Scan for the cell matching the given text and deliver its [x, y] coordinate at center. 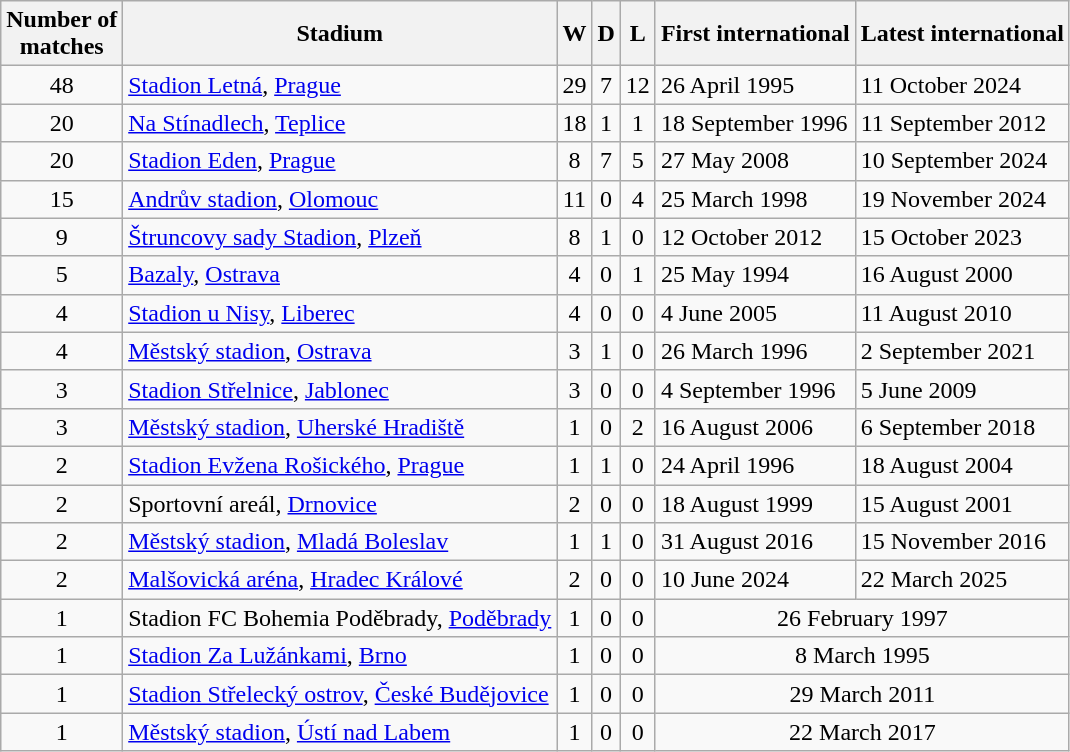
L [638, 34]
Městský stadion, Uherské Hradiště [340, 427]
4 September 1996 [755, 389]
26 February 1997 [862, 618]
Stadion Evžena Rošického, Prague [340, 465]
8 March 1995 [862, 656]
10 September 2024 [962, 161]
6 September 2018 [962, 427]
11 August 2010 [962, 313]
12 October 2012 [755, 237]
24 April 1996 [755, 465]
18 September 1996 [755, 123]
18 August 2004 [962, 465]
4 June 2005 [755, 313]
11 [574, 199]
Na Stínadlech, Teplice [340, 123]
29 March 2011 [862, 694]
Stadion Střelecký ostrov, České Budějovice [340, 694]
48 [62, 85]
18 [574, 123]
22 March 2017 [862, 732]
Stadium [340, 34]
Stadion u Nisy, Liberec [340, 313]
16 August 2006 [755, 427]
25 May 1994 [755, 275]
11 October 2024 [962, 85]
25 March 1998 [755, 199]
Number ofmatches [62, 34]
W [574, 34]
10 June 2024 [755, 580]
19 November 2024 [962, 199]
Malšovická aréna, Hradec Králové [340, 580]
15 August 2001 [962, 503]
26 March 1996 [755, 351]
Sportovní areál, Drnovice [340, 503]
16 August 2000 [962, 275]
Štruncovy sady Stadion, Plzeň [340, 237]
15 November 2016 [962, 542]
Stadion Střelnice, Jablonec [340, 389]
Stadion Za Lužánkami, Brno [340, 656]
15 October 2023 [962, 237]
Stadion Eden, Prague [340, 161]
Stadion FC Bohemia Poděbrady, Poděbrady [340, 618]
29 [574, 85]
26 April 1995 [755, 85]
27 May 2008 [755, 161]
D [606, 34]
Andrův stadion, Olomouc [340, 199]
5 June 2009 [962, 389]
Bazaly, Ostrava [340, 275]
9 [62, 237]
Stadion Letná, Prague [340, 85]
Městský stadion, Ostrava [340, 351]
First international [755, 34]
2 September 2021 [962, 351]
Městský stadion, Ústí nad Labem [340, 732]
Městský stadion, Mladá Boleslav [340, 542]
Latest international [962, 34]
31 August 2016 [755, 542]
22 March 2025 [962, 580]
12 [638, 85]
15 [62, 199]
18 August 1999 [755, 503]
11 September 2012 [962, 123]
